Output the [X, Y] coordinate of the center of the cell containing the given text.  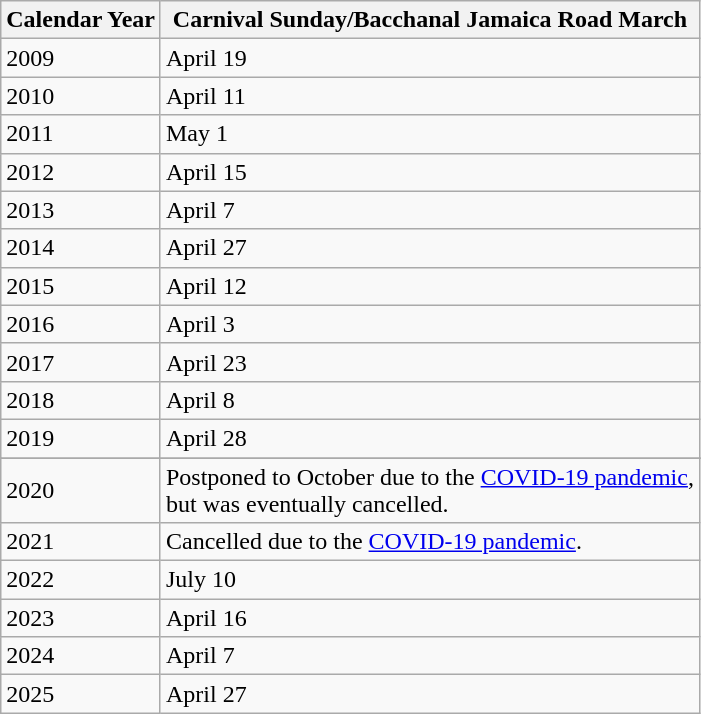
Calendar Year [81, 20]
April 12 [430, 286]
2010 [81, 96]
2020 [81, 490]
April 11 [430, 96]
2018 [81, 400]
2021 [81, 542]
Carnival Sunday/Bacchanal Jamaica Road March [430, 20]
Postponed to October due to the COVID-19 pandemic,but was eventually cancelled. [430, 490]
May 1 [430, 134]
Cancelled due to the COVID-19 pandemic. [430, 542]
2019 [81, 438]
2014 [81, 248]
2024 [81, 656]
April 8 [430, 400]
2009 [81, 58]
April 23 [430, 362]
April 28 [430, 438]
2023 [81, 618]
2022 [81, 580]
2017 [81, 362]
April 15 [430, 172]
July 10 [430, 580]
2011 [81, 134]
April 16 [430, 618]
2025 [81, 694]
April 19 [430, 58]
2016 [81, 324]
2013 [81, 210]
2012 [81, 172]
April 3 [430, 324]
2015 [81, 286]
